Identify which cell holds the provided text, then report its (x, y) central coordinate. 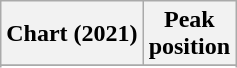
Peakposition (189, 34)
Chart (2021) (72, 34)
